Identify which cell holds the provided text, then report its (x, y) central coordinate. 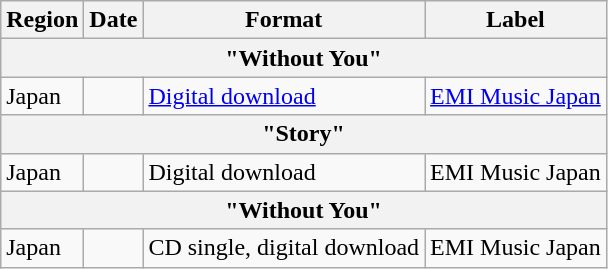
CD single, digital download (284, 248)
Label (516, 20)
"Story" (304, 134)
Format (284, 20)
Date (114, 20)
Region (42, 20)
